Capture the cell that displays the provided text and extract its (X, Y) central coordinate. 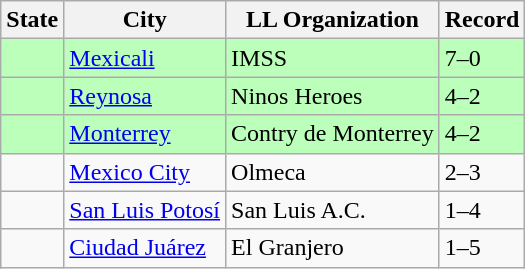
IMSS (333, 58)
Mexicali (145, 58)
San Luis A.C. (333, 210)
El Granjero (333, 248)
Olmeca (333, 172)
1–5 (482, 248)
Mexico City (145, 172)
Ninos Heroes (333, 96)
City (145, 20)
Reynosa (145, 96)
LL Organization (333, 20)
Contry de Monterrey (333, 134)
1–4 (482, 210)
Ciudad Juárez (145, 248)
7–0 (482, 58)
Monterrey (145, 134)
2–3 (482, 172)
Record (482, 20)
San Luis Potosí (145, 210)
State (32, 20)
